Pinpoint the cell where the given text exists, returning its (x, y) midpoint coordinate. 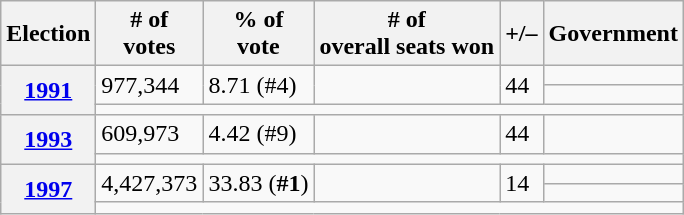
977,344 (150, 85)
8.71 (#4) (258, 85)
4,427,373 (150, 183)
1993 (48, 140)
1997 (48, 188)
4.42 (#9) (258, 134)
Government (613, 34)
Election (48, 34)
% ofvote (258, 34)
+/– (522, 34)
# ofoverall seats won (407, 34)
1991 (48, 90)
14 (522, 183)
609,973 (150, 134)
# ofvotes (150, 34)
33.83 (#1) (258, 183)
